Extract the [X, Y] coordinate from the center of the cell holding the provided text.  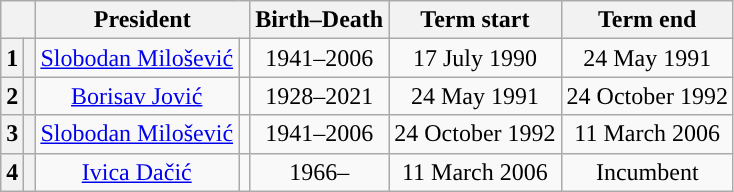
Term start [475, 20]
Birth–Death [320, 20]
4 [12, 172]
Ivica Dačić [137, 172]
1 [12, 58]
17 July 1990 [475, 58]
President [142, 20]
1966– [320, 172]
3 [12, 134]
1928–2021 [320, 96]
Borisav Jović [137, 96]
Incumbent [647, 172]
Term end [647, 20]
2 [12, 96]
